Detect which cell encompasses the target text, then output its [X, Y] center coordinate. 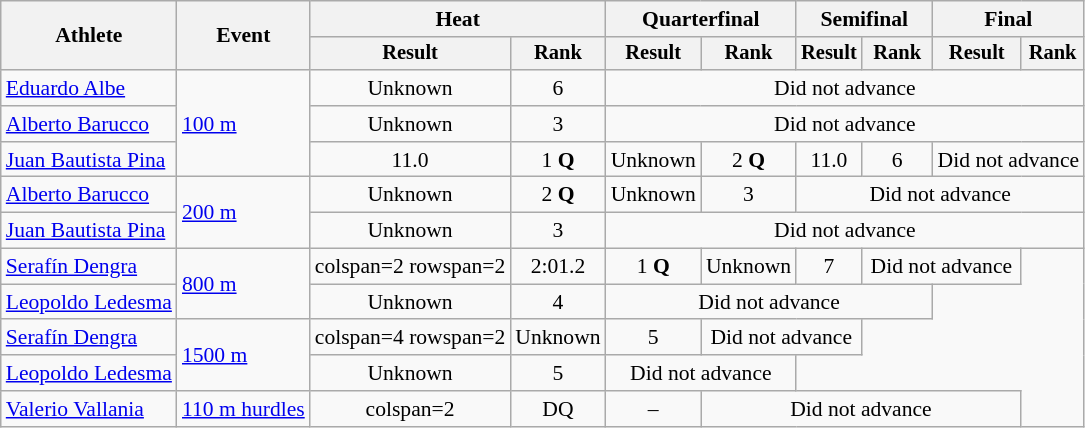
Semifinal [864, 19]
Heat [458, 19]
100 m [244, 124]
Quarterfinal [702, 19]
colspan=4 rowspan=2 [410, 338]
1500 m [244, 356]
DQ [558, 409]
Event [244, 36]
110 m hurdles [244, 409]
200 m [244, 212]
Final [1009, 19]
– [654, 409]
colspan=2 rowspan=2 [410, 267]
7 [829, 267]
Eduardo Albe [89, 88]
2:01.2 [558, 267]
4 [558, 302]
Valerio Vallania [89, 409]
Athlete [89, 36]
800 m [244, 284]
colspan=2 [410, 409]
